Locate the cell with the specified text and output its [X, Y] center coordinate. 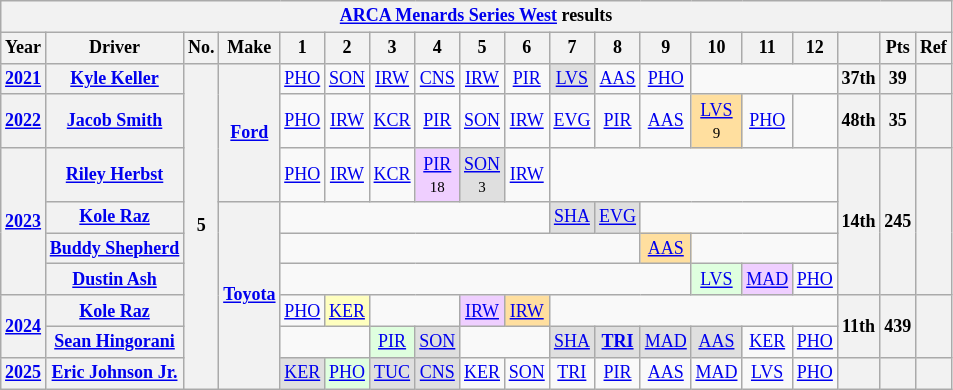
Eric Johnson Jr. [114, 372]
11th [858, 326]
2024 [24, 326]
Make [250, 48]
SON3 [482, 175]
439 [898, 326]
Dustin Ash [114, 280]
Sean Hingorani [114, 342]
1 [302, 48]
2 [348, 48]
12 [814, 48]
245 [898, 222]
39 [898, 78]
2023 [24, 222]
Toyota [250, 296]
Year [24, 48]
Buddy Shepherd [114, 248]
4 [438, 48]
ARCA Menards Series West results [476, 16]
48th [858, 121]
7 [572, 48]
35 [898, 121]
Ford [250, 132]
No. [202, 48]
8 [618, 48]
Driver [114, 48]
3 [392, 48]
11 [768, 48]
Jacob Smith [114, 121]
2022 [24, 121]
2025 [24, 372]
2021 [24, 78]
TUC [392, 372]
Riley Herbst [114, 175]
PIR18 [438, 175]
37th [858, 78]
10 [716, 48]
6 [526, 48]
9 [666, 48]
14th [858, 222]
LVS9 [716, 121]
Ref [934, 48]
Pts [898, 48]
Kyle Keller [114, 78]
